Output the [x, y] coordinate of the center of the cell containing the given text.  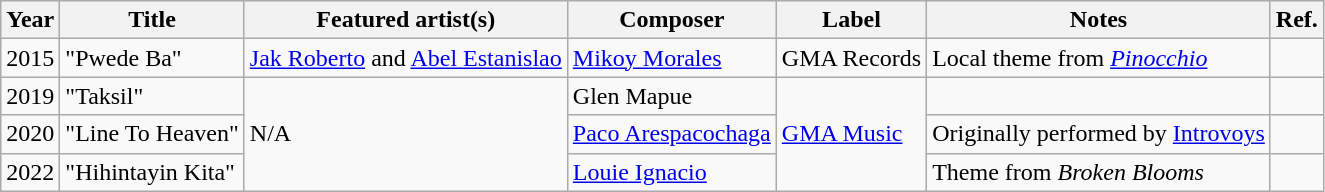
Featured artist(s) [406, 20]
"Line To Heaven" [152, 134]
Local theme from Pinocchio [1099, 58]
Ref. [1296, 20]
2015 [30, 58]
Theme from Broken Blooms [1099, 172]
Mikoy Morales [672, 58]
Notes [1099, 20]
"Taksil" [152, 96]
Composer [672, 20]
Originally performed by Introvoys [1099, 134]
"Hihintayin Kita" [152, 172]
Paco Arespacochaga [672, 134]
Glen Mapue [672, 96]
"Pwede Ba" [152, 58]
2019 [30, 96]
N/A [406, 134]
Label [851, 20]
2020 [30, 134]
Jak Roberto and Abel Estanislao [406, 58]
Year [30, 20]
2022 [30, 172]
Louie Ignacio [672, 172]
GMA Music [851, 134]
GMA Records [851, 58]
Title [152, 20]
